From the cell containing the given text, extract its center point as [X, Y] coordinate. 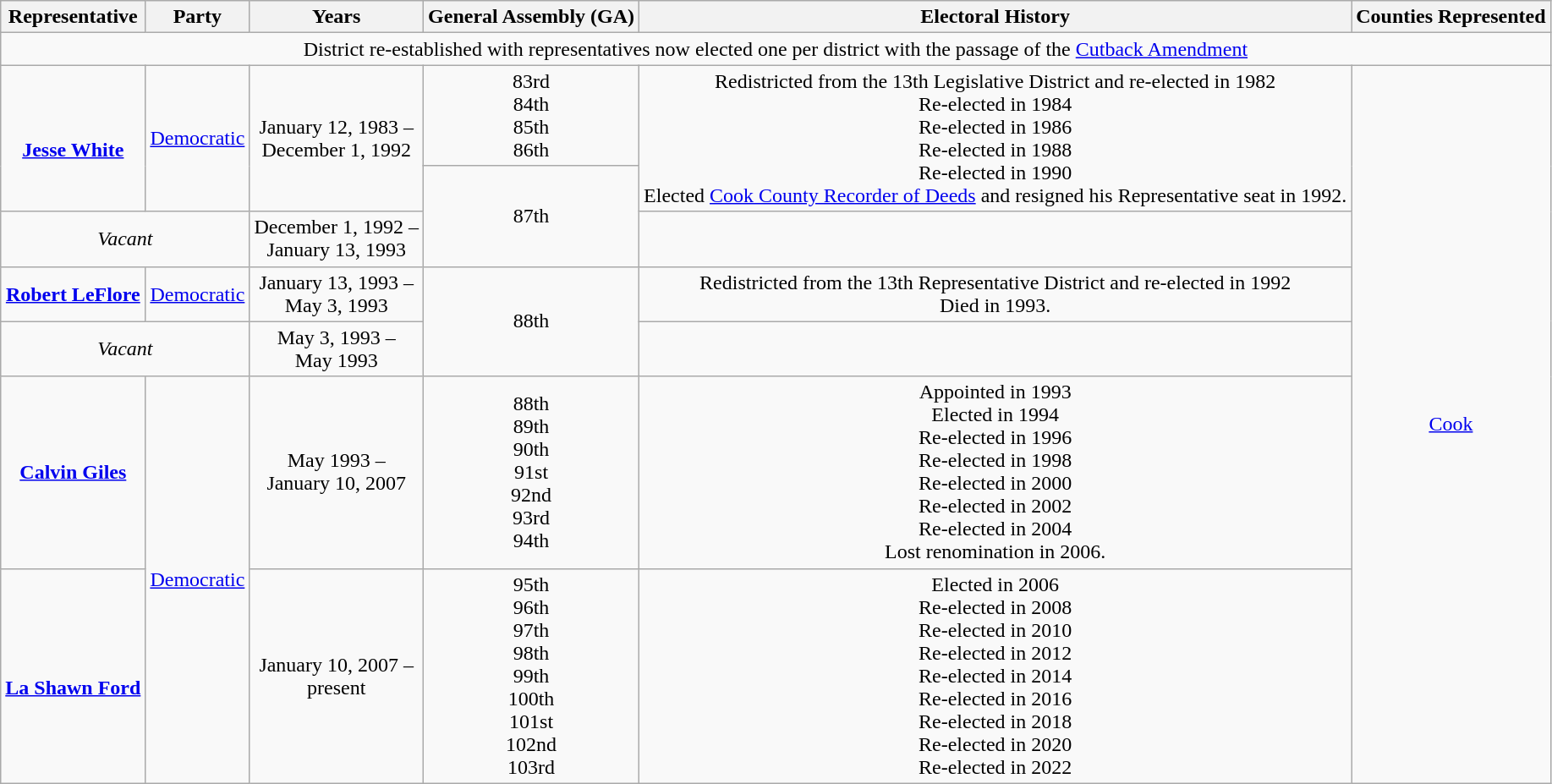
87th [531, 217]
88th89th90th91st92nd93rd94th [531, 472]
La Shawn Ford [73, 676]
May 1993 –January 10, 2007 [337, 472]
General Assembly (GA) [531, 17]
December 1, 1992 –January 13, 1993 [337, 238]
88th [531, 321]
Cook [1451, 425]
Party [198, 17]
May 3, 1993 –May 1993 [337, 348]
95th96th97th98th99th100th101st102nd103rd [531, 676]
January 13, 1993 –May 3, 1993 [337, 294]
January 10, 2007 –present [337, 676]
District re-established with representatives now elected one per district with the passage of the Cutback Amendment [776, 49]
Representative [73, 17]
Electoral History [995, 17]
Years [337, 17]
Robert LeFlore [73, 294]
January 12, 1983 –December 1, 1992 [337, 139]
Calvin Giles [73, 472]
Counties Represented [1451, 17]
Redistricted from the 13th Representative District and re-elected in 1992Died in 1993. [995, 294]
Jesse White [73, 139]
83rd84th85th86th [531, 115]
Appointed in 1993Elected in 1994Re-elected in 1996Re-elected in 1998Re-elected in 2000Re-elected in 2002Re-elected in 2004Lost renomination in 2006. [995, 472]
